Determine the (x, y) coordinate at the center of the cell enclosing the given text.  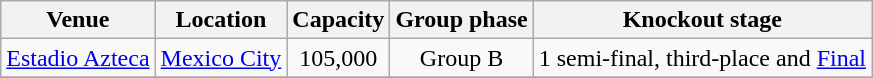
Group phase (462, 20)
1 semi-final, third-place and Final (702, 58)
Venue (78, 20)
105,000 (338, 58)
Knockout stage (702, 20)
Capacity (338, 20)
Mexico City (221, 58)
Location (221, 20)
Estadio Azteca (78, 58)
Group B (462, 58)
